Output the [X, Y] coordinate of the center of the cell containing the given text.  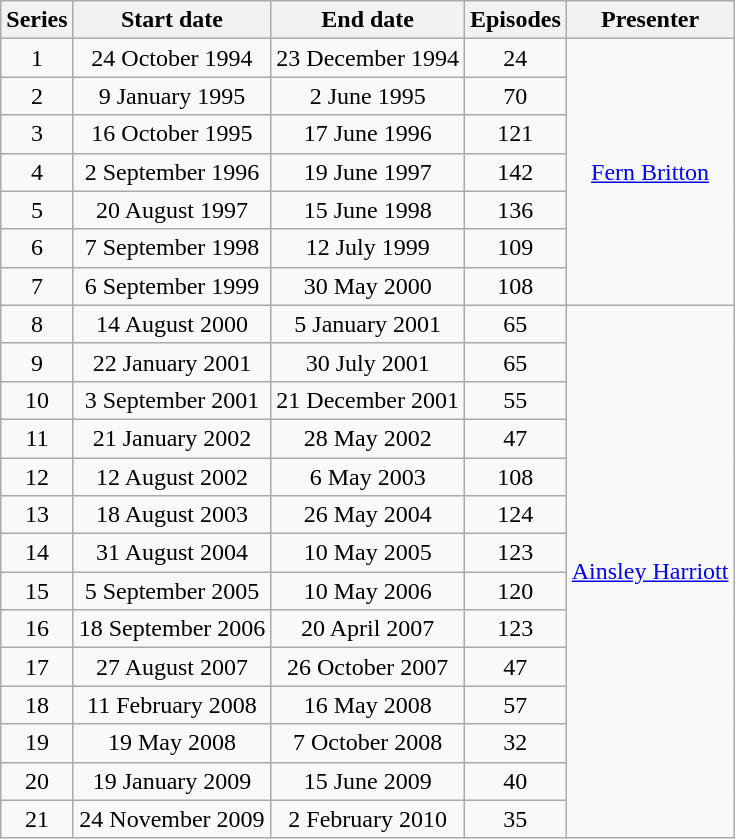
70 [515, 96]
Presenter [650, 20]
17 June 1996 [368, 134]
20 August 1997 [172, 210]
14 [37, 553]
14 August 2000 [172, 324]
19 June 1997 [368, 172]
22 January 2001 [172, 362]
2 September 1996 [172, 172]
27 August 2007 [172, 667]
11 February 2008 [172, 705]
End date [368, 20]
9 [37, 362]
Series [37, 20]
31 August 2004 [172, 553]
109 [515, 248]
19 May 2008 [172, 743]
Ainsley Harriott [650, 572]
55 [515, 400]
15 [37, 591]
2 [37, 96]
9 January 1995 [172, 96]
6 September 1999 [172, 286]
7 October 2008 [368, 743]
2 February 2010 [368, 819]
5 January 2001 [368, 324]
24 [515, 58]
12 August 2002 [172, 477]
8 [37, 324]
6 [37, 248]
21 January 2002 [172, 438]
13 [37, 515]
4 [37, 172]
17 [37, 667]
16 [37, 629]
121 [515, 134]
6 May 2003 [368, 477]
5 [37, 210]
30 July 2001 [368, 362]
Episodes [515, 20]
20 [37, 781]
11 [37, 438]
28 May 2002 [368, 438]
3 [37, 134]
35 [515, 819]
20 April 2007 [368, 629]
12 [37, 477]
40 [515, 781]
120 [515, 591]
15 June 2009 [368, 781]
3 September 2001 [172, 400]
10 May 2005 [368, 553]
30 May 2000 [368, 286]
Start date [172, 20]
32 [515, 743]
10 May 2006 [368, 591]
2 June 1995 [368, 96]
19 January 2009 [172, 781]
136 [515, 210]
26 May 2004 [368, 515]
Fern Britton [650, 172]
21 December 2001 [368, 400]
16 May 2008 [368, 705]
10 [37, 400]
12 July 1999 [368, 248]
57 [515, 705]
16 October 1995 [172, 134]
5 September 2005 [172, 591]
1 [37, 58]
7 September 1998 [172, 248]
24 October 1994 [172, 58]
19 [37, 743]
124 [515, 515]
18 September 2006 [172, 629]
24 November 2009 [172, 819]
21 [37, 819]
18 August 2003 [172, 515]
7 [37, 286]
18 [37, 705]
26 October 2007 [368, 667]
23 December 1994 [368, 58]
15 June 1998 [368, 210]
142 [515, 172]
